Find where the given text appears and provide that cell's center as (X, Y) coordinate. 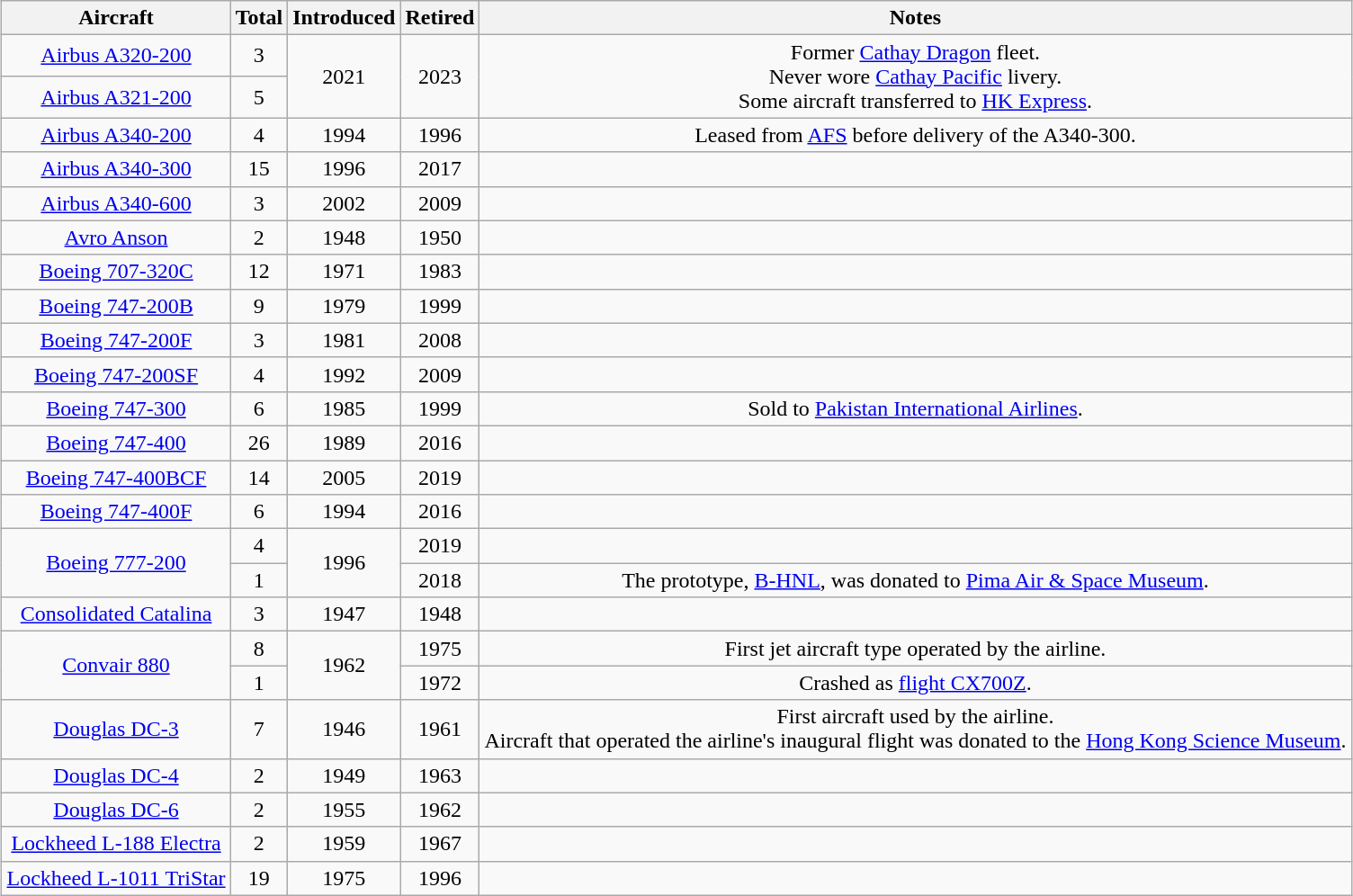
1946 (344, 729)
The prototype, B-HNL, was donated to Pima Air & Space Museum. (916, 580)
5 (259, 97)
1947 (344, 614)
Crashed as flight CX700Z. (916, 683)
Airbus A340-200 (116, 135)
1959 (344, 844)
1971 (344, 272)
Airbus A320-200 (116, 56)
Convair 880 (116, 666)
1955 (344, 810)
2018 (440, 580)
15 (259, 169)
2023 (440, 76)
2005 (344, 478)
Notes (916, 18)
1972 (440, 683)
Sold to Pakistan International Airlines. (916, 408)
Leased from AFS before delivery of the A340-300. (916, 135)
1967 (440, 844)
Boeing 747-400F (116, 512)
2021 (344, 76)
Former Cathay Dragon fleet.Never wore Cathay Pacific livery.Some aircraft transferred to HK Express. (916, 76)
Aircraft (116, 18)
Avro Anson (116, 237)
Boeing 777-200 (116, 563)
Boeing 747-400BCF (116, 478)
Lockheed L-1011 TriStar (116, 878)
1989 (344, 443)
Douglas DC-4 (116, 775)
8 (259, 649)
2017 (440, 169)
Boeing 747-300 (116, 408)
Boeing 747-400 (116, 443)
2002 (344, 203)
Boeing 747-200SF (116, 374)
1983 (440, 272)
2008 (440, 340)
14 (259, 478)
Consolidated Catalina (116, 614)
Douglas DC-3 (116, 729)
1979 (344, 306)
Douglas DC-6 (116, 810)
19 (259, 878)
1992 (344, 374)
Airbus A340-300 (116, 169)
1950 (440, 237)
1949 (344, 775)
Introduced (344, 18)
26 (259, 443)
9 (259, 306)
1961 (440, 729)
Boeing 747-200F (116, 340)
1985 (344, 408)
First jet aircraft type operated by the airline. (916, 649)
First aircraft used by the airline.Aircraft that operated the airline's inaugural flight was donated to the Hong Kong Science Museum. (916, 729)
Lockheed L-188 Electra (116, 844)
12 (259, 272)
Boeing 747-200B (116, 306)
Boeing 707-320C (116, 272)
Retired (440, 18)
Airbus A340-600 (116, 203)
Airbus A321-200 (116, 97)
1981 (344, 340)
1963 (440, 775)
Total (259, 18)
7 (259, 729)
